Return [X, Y] of the center of cell containing provided text 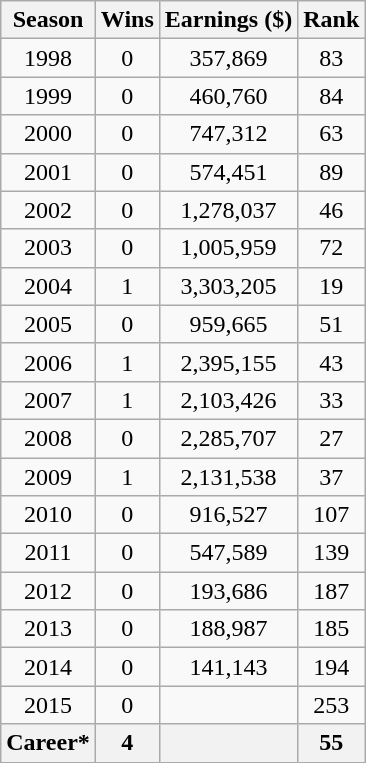
2000 [48, 134]
2012 [48, 591]
107 [332, 515]
Season [48, 20]
84 [332, 96]
2008 [48, 438]
2010 [48, 515]
193,686 [228, 591]
2005 [48, 324]
2001 [48, 172]
2,103,426 [228, 400]
27 [332, 438]
Earnings ($) [228, 20]
2006 [48, 362]
33 [332, 400]
139 [332, 553]
188,987 [228, 629]
2,285,707 [228, 438]
63 [332, 134]
141,143 [228, 667]
89 [332, 172]
2004 [48, 286]
747,312 [228, 134]
Wins [127, 20]
19 [332, 286]
Rank [332, 20]
460,760 [228, 96]
46 [332, 210]
Career* [48, 743]
253 [332, 705]
916,527 [228, 515]
959,665 [228, 324]
2011 [48, 553]
51 [332, 324]
1,005,959 [228, 248]
2,131,538 [228, 477]
2013 [48, 629]
187 [332, 591]
2003 [48, 248]
2015 [48, 705]
547,589 [228, 553]
2002 [48, 210]
185 [332, 629]
2014 [48, 667]
4 [127, 743]
574,451 [228, 172]
194 [332, 667]
55 [332, 743]
357,869 [228, 58]
2,395,155 [228, 362]
43 [332, 362]
72 [332, 248]
1998 [48, 58]
1999 [48, 96]
2009 [48, 477]
2007 [48, 400]
3,303,205 [228, 286]
1,278,037 [228, 210]
37 [332, 477]
83 [332, 58]
